Return the [x, y] coordinate for the center point of the cell that contains the specified text.  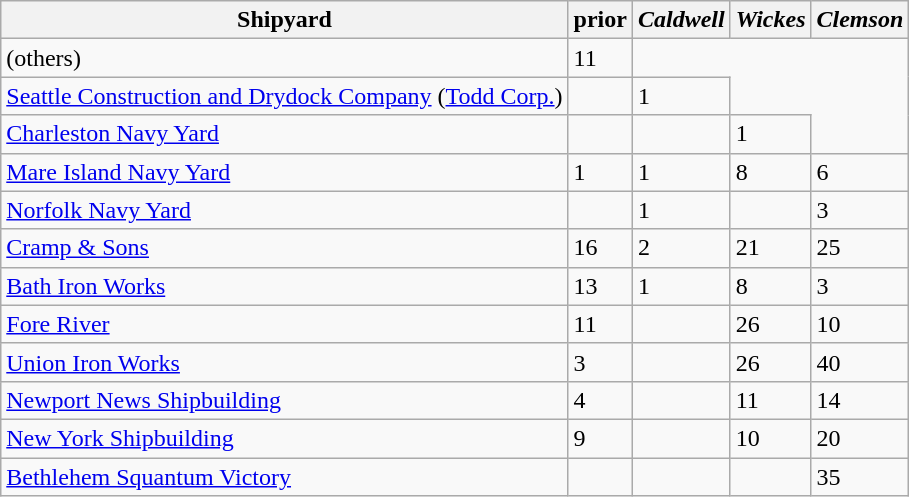
25 [860, 248]
21 [770, 248]
20 [860, 438]
Union Iron Works [284, 362]
Clemson [860, 20]
Seattle Construction and Drydock Company (Todd Corp.) [284, 96]
Wickes [770, 20]
14 [860, 400]
6 [860, 172]
Cramp & Sons [284, 248]
Mare Island Navy Yard [284, 172]
Bath Iron Works [284, 286]
New York Shipbuilding [284, 438]
40 [860, 362]
16 [600, 248]
Shipyard [284, 20]
2 [681, 248]
Bethlehem Squantum Victory [284, 477]
Caldwell [681, 20]
Charleston Navy Yard [284, 134]
prior [600, 20]
13 [600, 286]
Newport News Shipbuilding [284, 400]
9 [600, 438]
Norfolk Navy Yard [284, 210]
35 [860, 477]
4 [600, 400]
Fore River [284, 324]
(others) [284, 58]
